For the text-containing cell, return its midpoint in [X, Y] coordinate format. 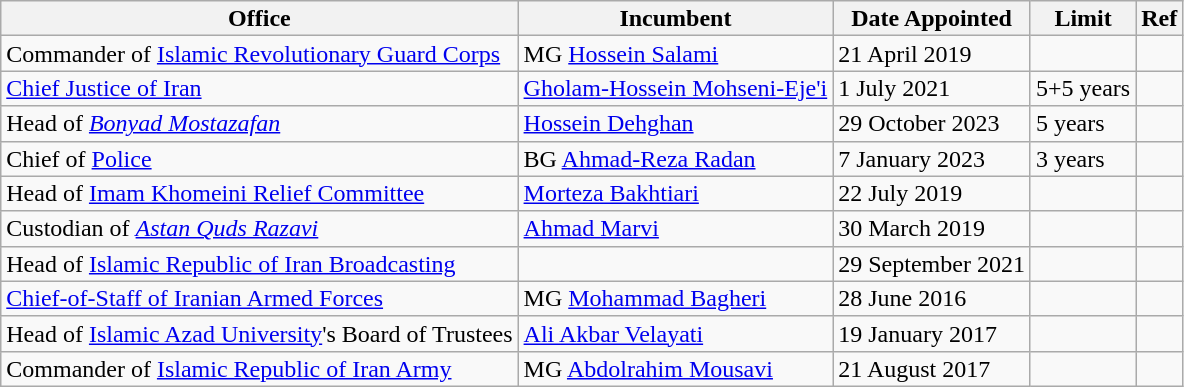
Ref [1160, 18]
21 April 2019 [932, 54]
Ahmad Marvi [676, 228]
Chief of Police [260, 158]
3 years [1082, 158]
MG Abdolrahim Mousavi [676, 368]
29 September 2021 [932, 264]
Ali Akbar Velayati [676, 334]
Chief-of-Staff of Iranian Armed Forces [260, 298]
Limit [1082, 18]
29 October 2023 [932, 124]
Office [260, 18]
1 July 2021 [932, 88]
21 August 2017 [932, 368]
Custodian of Astan Quds Razavi [260, 228]
Head of Imam Khomeini Relief Committee [260, 194]
Commander of Islamic Republic of Iran Army [260, 368]
Head of Islamic Azad University's Board of Trustees [260, 334]
7 January 2023 [932, 158]
Commander of Islamic Revolutionary Guard Corps [260, 54]
MG Hossein Salami [676, 54]
MG Mohammad Bagheri [676, 298]
Chief Justice of Iran [260, 88]
Head of Islamic Republic of Iran Broadcasting [260, 264]
Date Appointed [932, 18]
BG Ahmad-Reza Radan [676, 158]
Incumbent [676, 18]
5+5 years [1082, 88]
Morteza Bakhtiari [676, 194]
22 July 2019 [932, 194]
Gholam-Hossein Mohseni-Eje'i [676, 88]
Hossein Dehghan [676, 124]
5 years [1082, 124]
Head of Bonyad Mostazafan [260, 124]
28 June 2016 [932, 298]
19 January 2017 [932, 334]
30 March 2019 [932, 228]
